Determine the [x, y] coordinate at the center of the cell enclosing the given text.  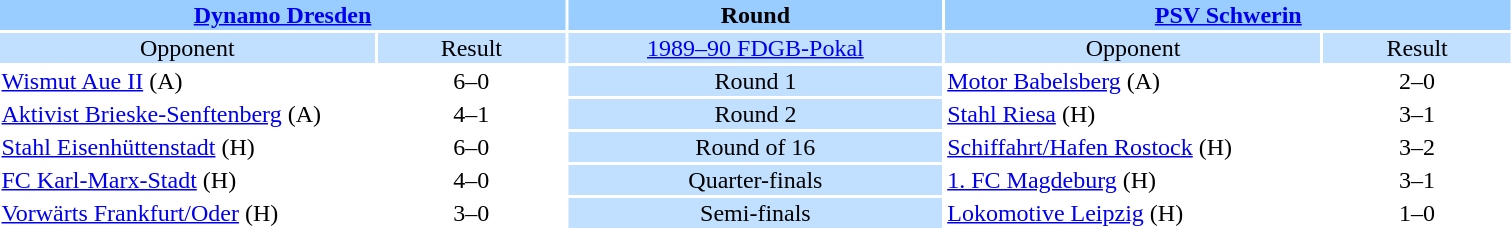
Round 1 [756, 81]
PSV Schwerin [1228, 15]
4–1 [472, 114]
Stahl Riesa (H) [1134, 114]
Dynamo Dresden [282, 15]
Round [756, 15]
FC Karl-Marx-Stadt (H) [188, 180]
Round 2 [756, 114]
Wismut Aue II (A) [188, 81]
2–0 [1416, 81]
Schiffahrt/Hafen Rostock (H) [1134, 147]
1989–90 FDGB-Pokal [756, 48]
Vorwärts Frankfurt/Oder (H) [188, 213]
1–0 [1416, 213]
Motor Babelsberg (A) [1134, 81]
Lokomotive Leipzig (H) [1134, 213]
Aktivist Brieske-Senftenberg (A) [188, 114]
Round of 16 [756, 147]
Stahl Eisenhüttenstadt (H) [188, 147]
3–2 [1416, 147]
1. FC Magdeburg (H) [1134, 180]
Quarter-finals [756, 180]
3–0 [472, 213]
Semi-finals [756, 213]
4–0 [472, 180]
